Detect which cell encompasses the target text, then output its (x, y) center coordinate. 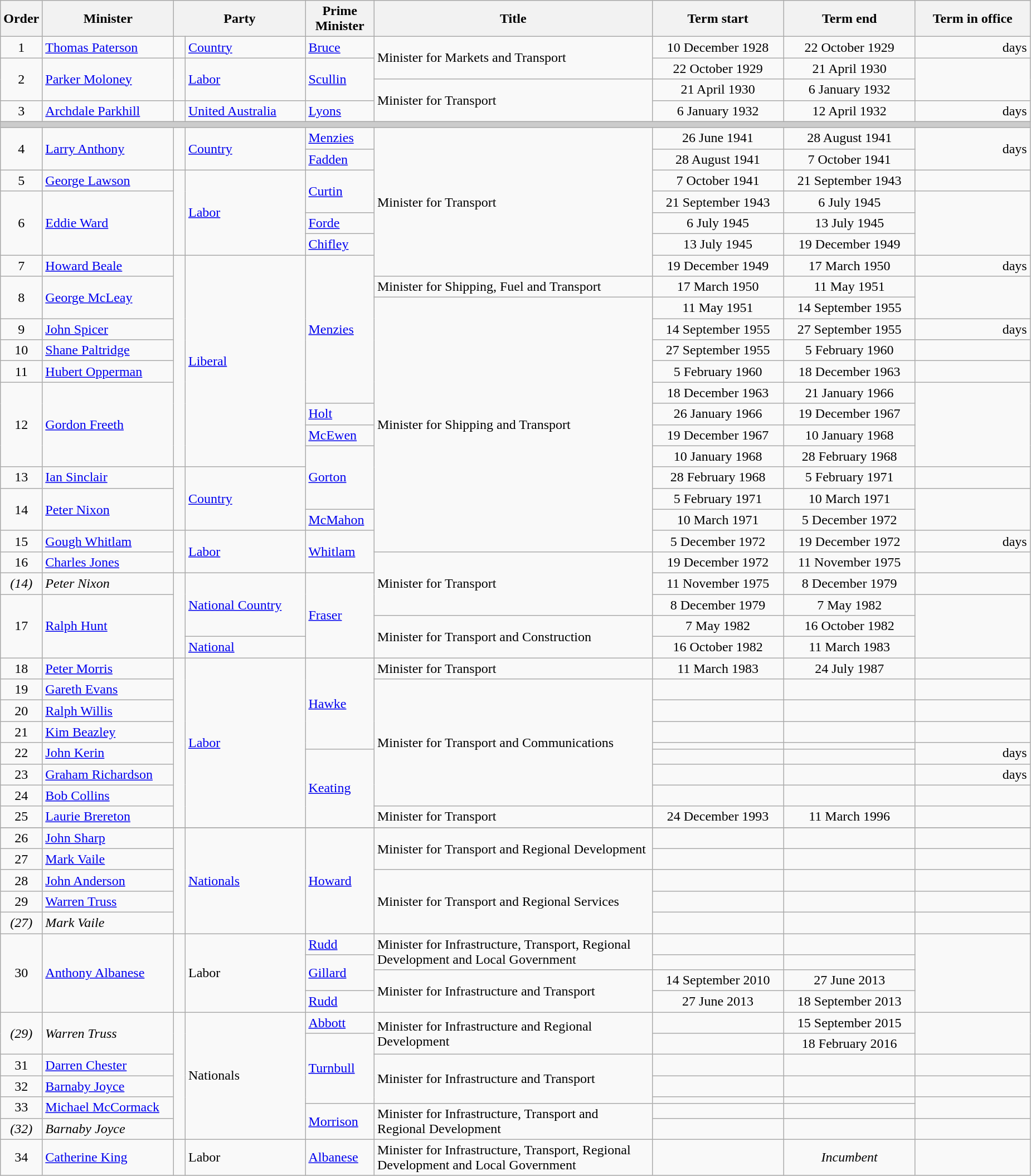
33 (21, 1107)
20 (21, 711)
24 July 1987 (849, 668)
George McLeay (108, 297)
Whitlam (340, 552)
Minister for Transport and Construction (513, 637)
Minister (108, 19)
Liberal (245, 361)
Anthony Albanese (108, 973)
Minister for Shipping and Transport (513, 424)
(27) (21, 923)
(29) (21, 1033)
Incumbent (849, 1158)
John Kerin (108, 753)
Scullin (340, 79)
21 January 1966 (849, 393)
Peter Morris (108, 668)
Charles Jones (108, 562)
Graham Richardson (108, 774)
26 January 1966 (718, 414)
Gordon Freeth (108, 424)
Term end (849, 19)
John Anderson (108, 880)
Kim Beazley (108, 732)
(32) (21, 1129)
9 (21, 329)
6 (21, 223)
Abbott (340, 1023)
13 (21, 477)
32 (21, 1086)
Howard (340, 880)
2 (21, 79)
26 (21, 838)
27 (21, 859)
30 (21, 973)
29 (21, 901)
Party (240, 19)
4 (21, 149)
Prime Minister (340, 19)
Keating (340, 788)
Hubert Opperman (108, 372)
Ralph Willis (108, 711)
John Sharp (108, 838)
Ralph Hunt (108, 626)
11 (21, 372)
United Australia (245, 111)
Archdale Parkhill (108, 111)
18 September 2013 (849, 1002)
Term in office (972, 19)
15 September 2015 (849, 1023)
15 (21, 541)
24 (21, 796)
Darren Chester (108, 1065)
23 (21, 774)
Minister for Shipping, Fuel and Transport (513, 287)
Morrison (340, 1121)
3 (21, 111)
14 (21, 509)
34 (21, 1158)
McEwen (340, 435)
5 (21, 180)
Thomas Paterson (108, 47)
24 December 1993 (718, 817)
10 December 1928 (718, 47)
Michael McCormack (108, 1107)
Gorton (340, 477)
(14) (21, 583)
Gareth Evans (108, 690)
26 June 1941 (718, 138)
1 (21, 47)
George Lawson (108, 180)
10 (21, 350)
Eddie Ward (108, 223)
John Spicer (108, 329)
Bruce (340, 47)
Parker Moloney (108, 79)
Laurie Brereton (108, 817)
18 February 2016 (849, 1044)
11 March 1996 (849, 817)
McMahon (340, 520)
Minister for Infrastructure and Regional Development (513, 1033)
7 (21, 266)
Holt (340, 414)
Minister for Transport and Regional Development (513, 848)
Turnbull (340, 1068)
Title (513, 19)
Forde (340, 223)
National (245, 647)
Term start (718, 19)
Minister for Transport and Regional Services (513, 901)
Chifley (340, 244)
Larry Anthony (108, 149)
21 (21, 732)
Shane Paltridge (108, 350)
Bob Collins (108, 796)
8 (21, 297)
Curtin (340, 191)
12 (21, 424)
National Country (245, 604)
Catherine King (108, 1158)
Fraser (340, 615)
17 (21, 626)
Gillard (340, 973)
Ian Sinclair (108, 477)
22 (21, 753)
28 (21, 880)
Lyons (340, 111)
19 (21, 690)
Albanese (340, 1158)
12 April 1932 (849, 111)
31 (21, 1065)
Minister for Infrastructure, Transport and Regional Development (513, 1121)
Minister for Markets and Transport (513, 58)
Hawke (340, 703)
Minister for Transport and Communications (513, 743)
16 (21, 562)
Howard Beale (108, 266)
25 (21, 817)
18 (21, 668)
Fadden (340, 159)
Order (21, 19)
14 September 2010 (718, 980)
Gough Whitlam (108, 541)
